Search for the cell housing the specified text and yield its (x, y) center coordinate. 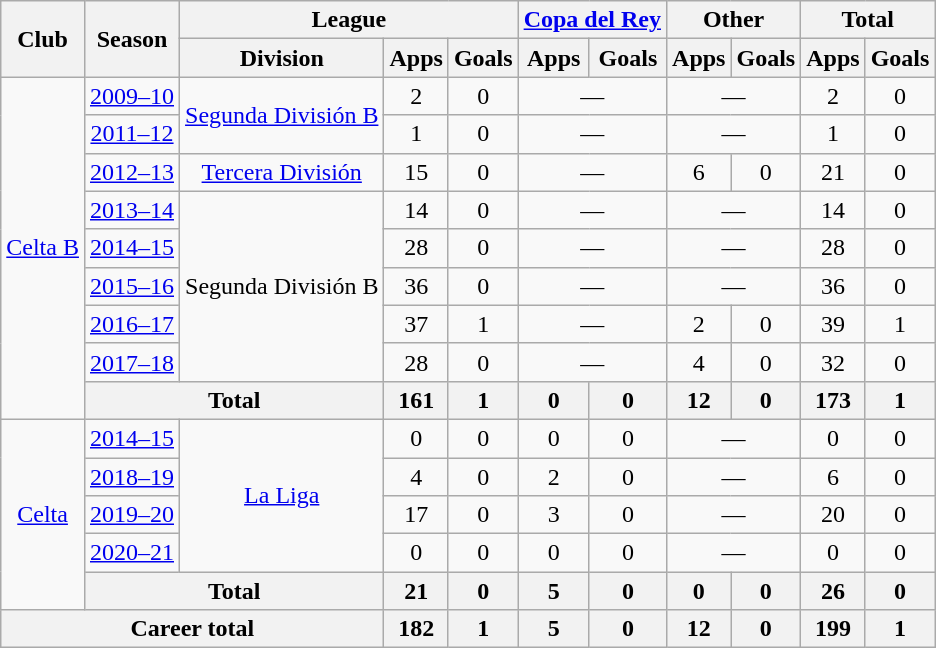
161 (416, 400)
2015–16 (132, 286)
15 (416, 172)
Other (734, 20)
Division (282, 58)
2009–10 (132, 96)
182 (416, 629)
La Liga (282, 495)
199 (833, 629)
32 (833, 362)
2011–12 (132, 134)
Career total (192, 629)
37 (416, 324)
2013–14 (132, 210)
20 (833, 515)
2017–18 (132, 362)
Club (43, 39)
39 (833, 324)
2020–21 (132, 553)
3 (554, 515)
17 (416, 515)
173 (833, 400)
League (350, 20)
2016–17 (132, 324)
Celta (43, 514)
2018–19 (132, 477)
2012–13 (132, 172)
Tercera División (282, 172)
2019–20 (132, 515)
Celta B (43, 248)
Season (132, 39)
26 (833, 591)
Copa del Rey (592, 20)
